Extract the (X, Y) coordinate from the center of the cell holding the provided text.  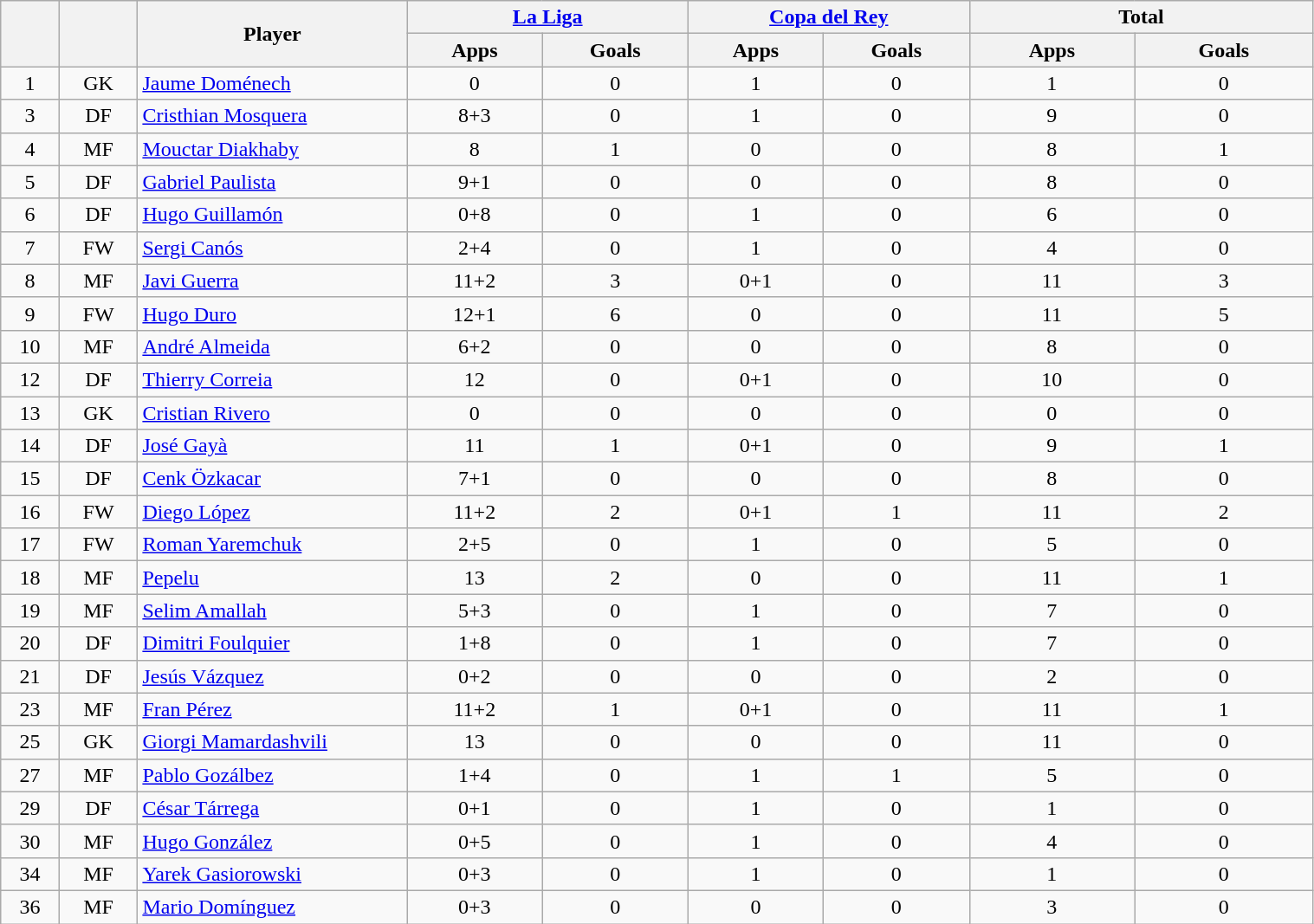
Total (1142, 17)
Thierry Correia (272, 379)
20 (30, 643)
25 (30, 742)
9+1 (475, 182)
15 (30, 479)
Cristhian Mosquera (272, 116)
Dimitri Foulquier (272, 643)
Player (272, 34)
6+2 (475, 346)
Hugo Guillamón (272, 215)
Roman Yaremchuk (272, 545)
17 (30, 545)
30 (30, 841)
2+4 (475, 248)
14 (30, 446)
27 (30, 775)
Fran Pérez (272, 709)
0+2 (475, 676)
César Tárrega (272, 808)
Selim Amallah (272, 611)
Hugo Duro (272, 313)
36 (30, 907)
Javi Guerra (272, 281)
29 (30, 808)
Pablo Gozálbez (272, 775)
Hugo González (272, 841)
José Gayà (272, 446)
Jaume Doménech (272, 83)
21 (30, 676)
5+3 (475, 611)
34 (30, 874)
1+8 (475, 643)
Mouctar Diakhaby (272, 149)
23 (30, 709)
Yarek Gasiorowski (272, 874)
16 (30, 512)
Gabriel Paulista (272, 182)
8+3 (475, 116)
Jesús Vázquez (272, 676)
7+1 (475, 479)
La Liga (547, 17)
Diego López (272, 512)
Cenk Özkacar (272, 479)
André Almeida (272, 346)
Sergi Canós (272, 248)
12+1 (475, 313)
Cristian Rivero (272, 413)
Pepelu (272, 578)
0+8 (475, 215)
Mario Domínguez (272, 907)
Giorgi Mamardashvili (272, 742)
2+5 (475, 545)
0+5 (475, 841)
19 (30, 611)
1+4 (475, 775)
Copa del Rey (830, 17)
18 (30, 578)
